Locate the cell with the specified text and output its [X, Y] center coordinate. 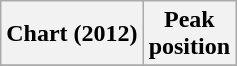
Chart (2012) [72, 34]
Peakposition [189, 34]
